Provide the (x, y) coordinate of the cell's center where the given text is located.  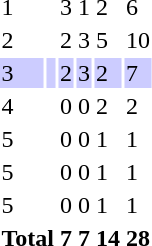
7 (138, 73)
10 (138, 40)
4 (22, 106)
